Return [x, y] of the center of cell containing provided text 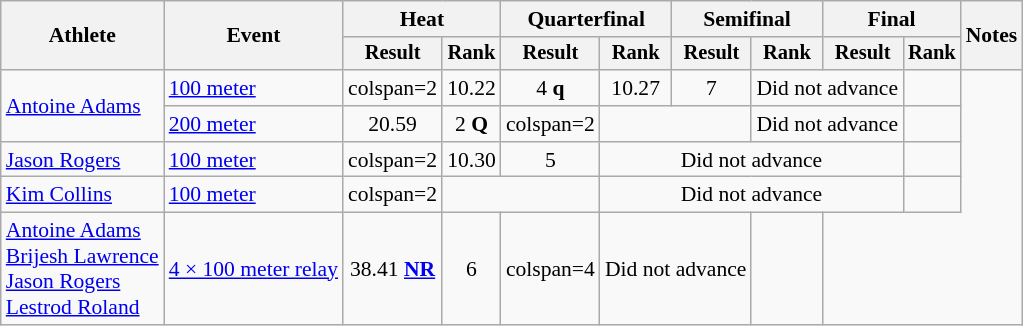
Heat [422, 19]
4 × 100 meter relay [254, 269]
Kim Collins [82, 195]
Antoine AdamsBrijesh LawrenceJason RogersLestrod Roland [82, 269]
200 meter [254, 124]
colspan=4 [550, 269]
Antoine Adams [82, 106]
Final [891, 19]
Quarterfinal [586, 19]
Notes [992, 36]
Semifinal [746, 19]
4 q [550, 88]
10.27 [636, 88]
Event [254, 36]
10.30 [472, 160]
Jason Rogers [82, 160]
7 [711, 88]
20.59 [392, 124]
5 [550, 160]
2 Q [472, 124]
38.41 NR [392, 269]
6 [472, 269]
Athlete [82, 36]
10.22 [472, 88]
